Determine the [X, Y] coordinate at the center of the cell enclosing the given text.  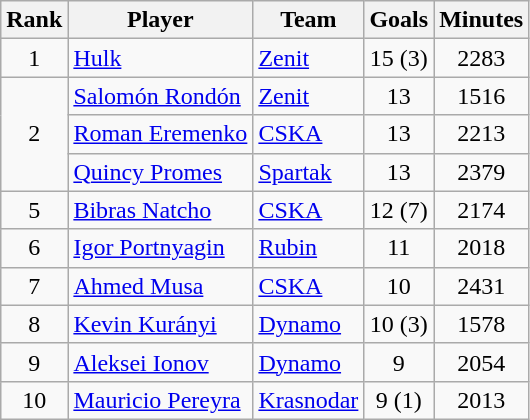
Roman Eremenko [160, 134]
Mauricio Pereyra [160, 400]
2054 [482, 362]
1578 [482, 324]
2 [34, 134]
Igor Portnyagin [160, 248]
2013 [482, 400]
Rank [34, 20]
Krasnodar [308, 400]
9 (1) [399, 400]
15 (3) [399, 58]
Rubin [308, 248]
Kevin Kurányi [160, 324]
6 [34, 248]
5 [34, 210]
Quincy Promes [160, 172]
10 (3) [399, 324]
2283 [482, 58]
Team [308, 20]
Hulk [160, 58]
8 [34, 324]
Bibras Natcho [160, 210]
12 (7) [399, 210]
2213 [482, 134]
2431 [482, 286]
Minutes [482, 20]
1516 [482, 96]
7 [34, 286]
Player [160, 20]
2174 [482, 210]
Salomón Rondón [160, 96]
1 [34, 58]
Aleksei Ionov [160, 362]
Ahmed Musa [160, 286]
2018 [482, 248]
2379 [482, 172]
Spartak [308, 172]
11 [399, 248]
Goals [399, 20]
